Capture the cell that displays the provided text and extract its [X, Y] central coordinate. 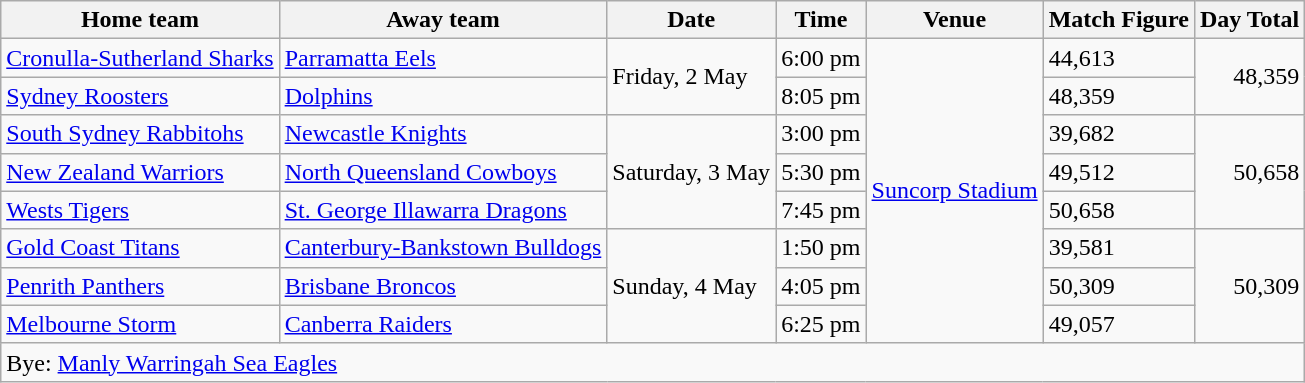
Newcastle Knights [443, 134]
Saturday, 3 May [692, 172]
Sunday, 4 May [692, 286]
Time [821, 20]
Day Total [1249, 20]
Sydney Roosters [140, 96]
6:00 pm [821, 58]
Home team [140, 20]
39,682 [1118, 134]
Date [692, 20]
7:45 pm [821, 210]
Gold Coast Titans [140, 248]
Brisbane Broncos [443, 286]
Parramatta Eels [443, 58]
Away team [443, 20]
Bye: Manly Warringah Sea Eagles [653, 362]
New Zealand Warriors [140, 172]
Canberra Raiders [443, 324]
Match Figure [1118, 20]
1:50 pm [821, 248]
5:30 pm [821, 172]
South Sydney Rabbitohs [140, 134]
49,512 [1118, 172]
8:05 pm [821, 96]
Suncorp Stadium [954, 191]
Friday, 2 May [692, 77]
Melbourne Storm [140, 324]
Penrith Panthers [140, 286]
North Queensland Cowboys [443, 172]
Wests Tigers [140, 210]
39,581 [1118, 248]
Canterbury-Bankstown Bulldogs [443, 248]
44,613 [1118, 58]
3:00 pm [821, 134]
Dolphins [443, 96]
Cronulla-Sutherland Sharks [140, 58]
6:25 pm [821, 324]
Venue [954, 20]
49,057 [1118, 324]
St. George Illawarra Dragons [443, 210]
4:05 pm [821, 286]
